Provide the [x, y] coordinate of the cell's center where the given text is located.  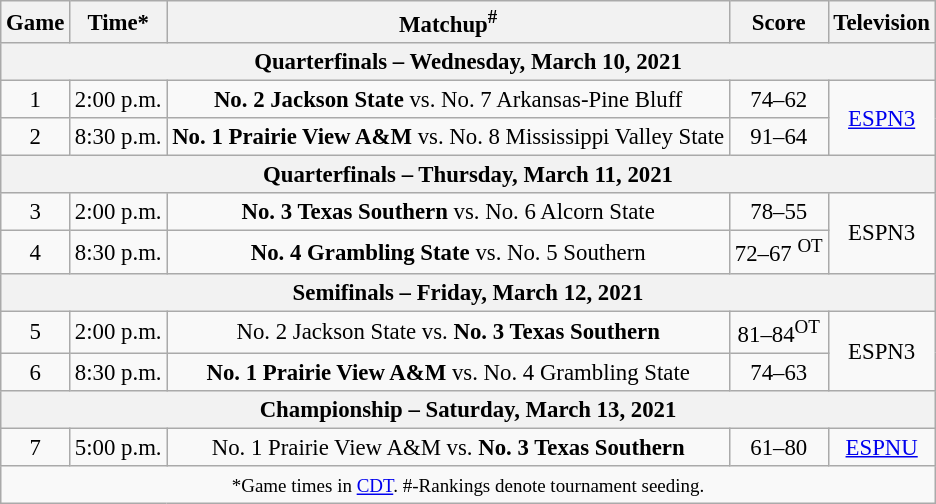
1 [36, 100]
No. 1 Prairie View A&M vs. No. 4 Grambling State [448, 372]
2 [36, 137]
5 [36, 332]
7 [36, 447]
Semifinals – Friday, March 12, 2021 [468, 292]
6 [36, 372]
91–64 [778, 137]
*Game times in CDT. #-Rankings denote tournament seeding. [468, 485]
Score [778, 22]
Game [36, 22]
4 [36, 252]
No. 3 Texas Southern vs. No. 6 Alcorn State [448, 213]
Matchup# [448, 22]
74–63 [778, 372]
No. 1 Prairie View A&M vs. No. 3 Texas Southern [448, 447]
Quarterfinals – Thursday, March 11, 2021 [468, 175]
74–62 [778, 100]
Championship – Saturday, March 13, 2021 [468, 410]
81–84OT [778, 332]
No. 2 Jackson State vs. No. 7 Arkansas-Pine Bluff [448, 100]
No. 4 Grambling State vs. No. 5 Southern [448, 252]
72–67 OT [778, 252]
3 [36, 213]
78–55 [778, 213]
Quarterfinals – Wednesday, March 10, 2021 [468, 62]
ESPNU [882, 447]
No. 2 Jackson State vs. No. 3 Texas Southern [448, 332]
No. 1 Prairie View A&M vs. No. 8 Mississippi Valley State [448, 137]
5:00 p.m. [118, 447]
Television [882, 22]
61–80 [778, 447]
Time* [118, 22]
